Provide the (X, Y) coordinate of the cell's center where the given text is located.  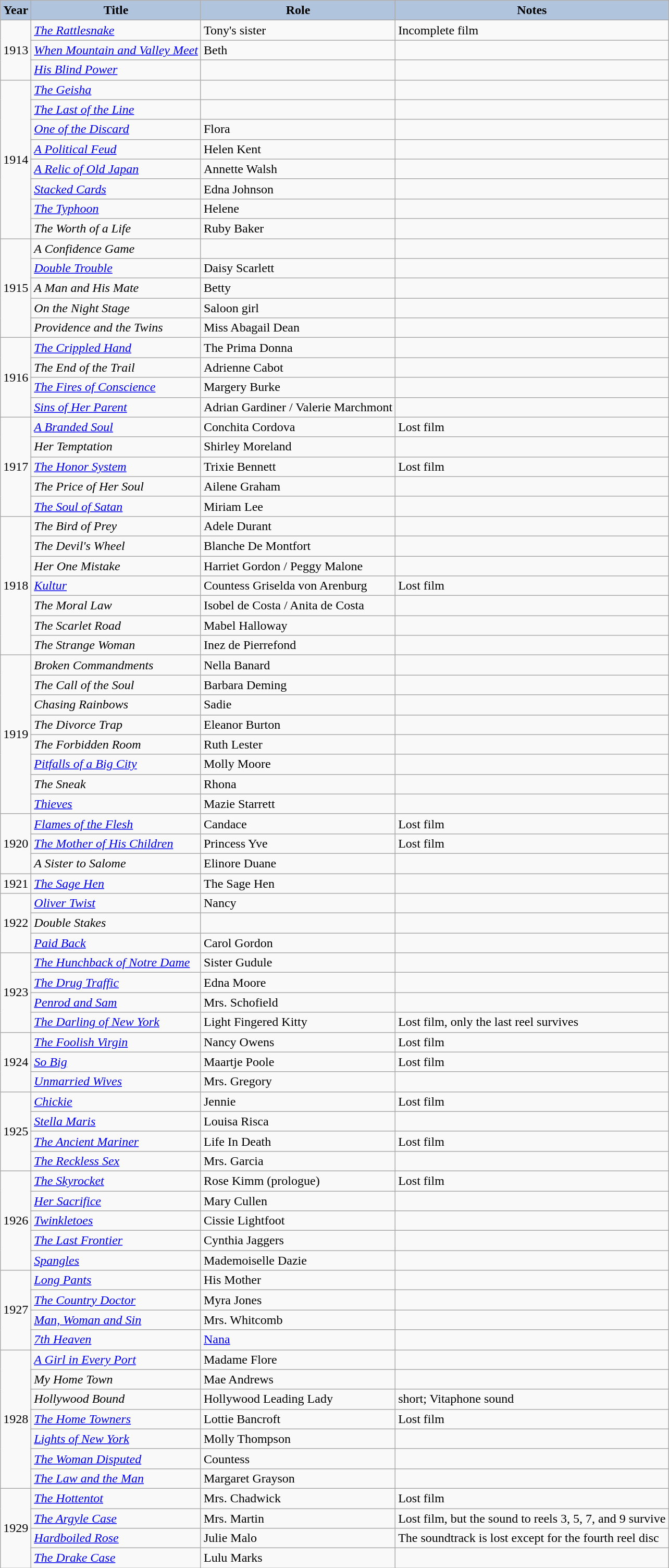
The Law and the Man (116, 1478)
Stella Maris (116, 1121)
The Darling of New York (116, 1022)
Double Stakes (116, 923)
A Confidence Game (116, 249)
The Ancient Mariner (116, 1141)
The Crippled Hand (116, 348)
Saloon girl (298, 308)
Chasing Rainbows (116, 705)
Mademoiselle Dazie (298, 1260)
Lost film, only the last reel survives (532, 1022)
The Divorce Trap (116, 725)
Shirley Moreland (298, 447)
Mrs. Schofield (298, 1002)
Mae Andrews (298, 1379)
The Home Towners (116, 1419)
Hardboiled Rose (116, 1538)
Nancy (298, 903)
The Drake Case (116, 1558)
Mrs. Martin (298, 1518)
A Political Feud (116, 149)
Double Trouble (116, 268)
Mrs. Garcia (298, 1161)
Title (116, 10)
1923 (16, 993)
Cissie Lightfoot (298, 1221)
Blanche De Montfort (298, 546)
1929 (16, 1528)
The Bird of Prey (116, 526)
Countess (298, 1459)
Hollywood Bound (116, 1399)
1924 (16, 1062)
Lulu Marks (298, 1558)
Providence and the Twins (116, 328)
1926 (16, 1220)
The Soul of Satan (116, 506)
The Woman Disputed (116, 1459)
Cynthia Jaggers (298, 1241)
The End of the Trail (116, 367)
Louisa Risca (298, 1121)
Oliver Twist (116, 903)
Rhona (298, 784)
Edna Moore (298, 983)
Helen Kent (298, 149)
Inez de Pierrefond (298, 645)
Mary Cullen (298, 1200)
Man, Woman and Sin (116, 1320)
Miss Abagail Dean (298, 328)
Margery Burke (298, 387)
The Fires of Conscience (116, 387)
Madame Flore (298, 1359)
The Hunchback of Notre Dame (116, 963)
Margaret Grayson (298, 1478)
Light Fingered Kitty (298, 1022)
One of the Discard (116, 129)
The Typhoon (116, 209)
His Blind Power (116, 70)
Adrian Gardiner / Valerie Marchmont (298, 407)
Nana (298, 1340)
Ruth Lester (298, 744)
Mabel Halloway (298, 626)
Molly Thompson (298, 1439)
A Girl in Every Port (116, 1359)
1920 (16, 843)
The Last of the Line (116, 109)
Beth (298, 50)
Trixie Bennett (298, 467)
Penrod and Sam (116, 1002)
Molly Moore (298, 764)
1914 (16, 159)
Barbara Deming (298, 685)
The Skyrocket (116, 1181)
Sins of Her Parent (116, 407)
Flames of the Flesh (116, 824)
Role (298, 10)
Nancy Owens (298, 1042)
7th Heaven (116, 1340)
Spangles (116, 1260)
Daisy Scarlett (298, 268)
Mrs. Chadwick (298, 1498)
The Rattlesnake (116, 30)
The Last Frontier (116, 1241)
The Drug Traffic (116, 983)
The Moral Law (116, 606)
A Man and His Mate (116, 288)
Mrs. Gregory (298, 1082)
Annette Walsh (298, 169)
Sadie (298, 705)
Stacked Cards (116, 189)
A Sister to Salome (116, 863)
Lost film, but the sound to reels 3, 5, 7, and 9 survive (532, 1518)
Her One Mistake (116, 566)
Nella Banard (298, 665)
Twinkletoes (116, 1221)
The Hottentot (116, 1498)
Rose Kimm (prologue) (298, 1181)
Countess Griselda von Arenburg (298, 586)
The Country Doctor (116, 1300)
The Mother of His Children (116, 843)
Myra Jones (298, 1300)
Notes (532, 10)
Tony's sister (298, 30)
Kultur (116, 586)
A Relic of Old Japan (116, 169)
Elinore Duane (298, 863)
A Branded Soul (116, 427)
Flora (298, 129)
Adele Durant (298, 526)
So Big (116, 1062)
The Argyle Case (116, 1518)
Ruby Baker (298, 228)
On the Night Stage (116, 308)
The Price of Her Soul (116, 486)
Unmarried Wives (116, 1082)
Candace (298, 824)
1927 (16, 1310)
1913 (16, 50)
Chickie (116, 1101)
Long Pants (116, 1280)
1922 (16, 923)
1916 (16, 377)
1919 (16, 734)
Ailene Graham (298, 486)
The Worth of a Life (116, 228)
Pitfalls of a Big City (116, 764)
Paid Back (116, 943)
The Foolish Virgin (116, 1042)
Julie Malo (298, 1538)
1918 (16, 585)
Adrienne Cabot (298, 367)
Mazie Starrett (298, 804)
Thieves (116, 804)
Carol Gordon (298, 943)
The Sneak (116, 784)
The soundtrack is lost except for the fourth reel disc (532, 1538)
Isobel de Costa / Anita de Costa (298, 606)
My Home Town (116, 1379)
His Mother (298, 1280)
Hollywood Leading Lady (298, 1399)
The Geisha (116, 90)
Conchita Cordova (298, 427)
Sister Gudule (298, 963)
Year (16, 10)
Betty (298, 288)
Edna Johnson (298, 189)
1917 (16, 467)
Life In Death (298, 1141)
Miriam Lee (298, 506)
The Scarlet Road (116, 626)
Lottie Bancroft (298, 1419)
Princess Yve (298, 843)
1921 (16, 884)
1928 (16, 1419)
When Mountain and Valley Meet (116, 50)
The Reckless Sex (116, 1161)
The Prima Donna (298, 348)
The Forbidden Room (116, 744)
1915 (16, 288)
1925 (16, 1131)
The Honor System (116, 467)
Incomplete film (532, 30)
Lights of New York (116, 1439)
The Devil's Wheel (116, 546)
Eleanor Burton (298, 725)
Broken Commandments (116, 665)
Jennie (298, 1101)
short; Vitaphone sound (532, 1399)
The Call of the Soul (116, 685)
Harriet Gordon / Peggy Malone (298, 566)
Helene (298, 209)
Maartje Poole (298, 1062)
Her Temptation (116, 447)
Her Sacrifice (116, 1200)
Mrs. Whitcomb (298, 1320)
The Strange Woman (116, 645)
